From the cell containing the given text, extract its center point as [X, Y] coordinate. 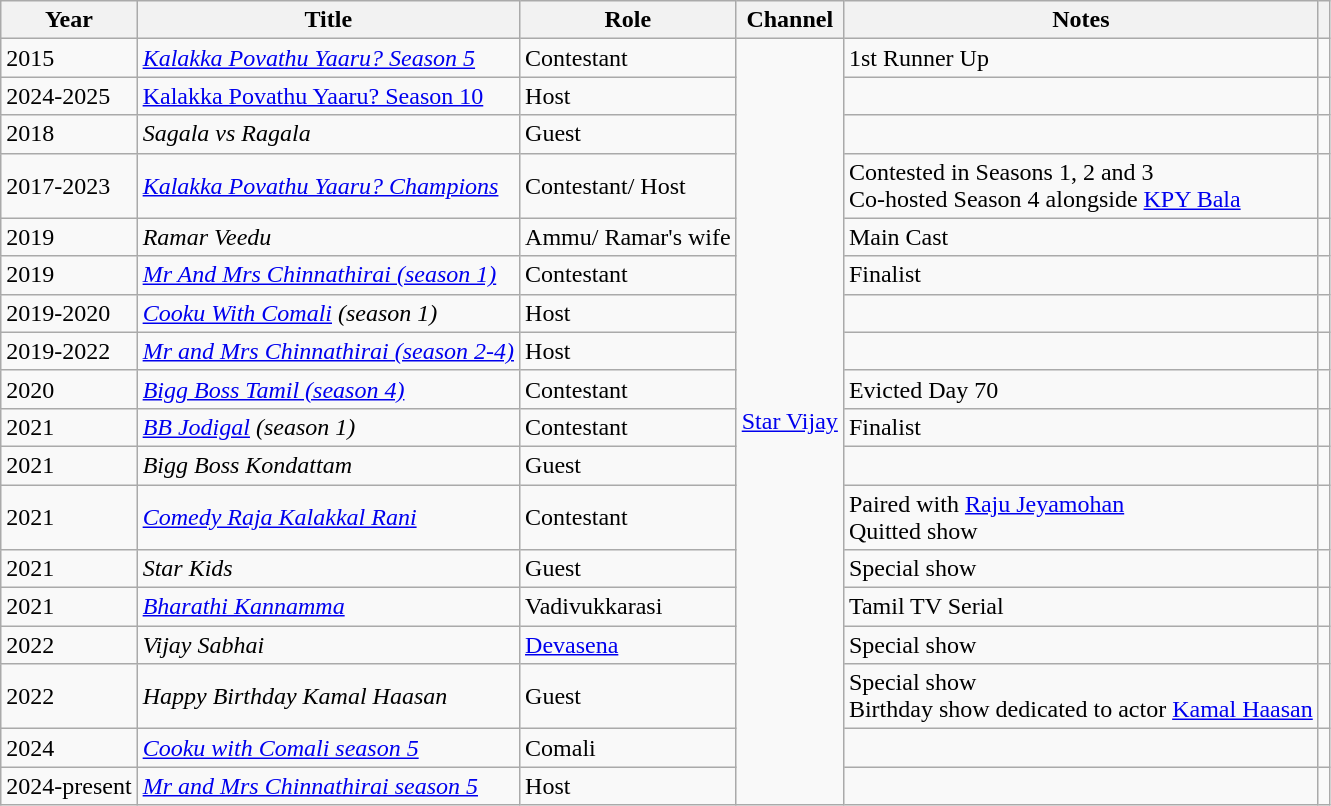
Comedy Raja Kalakkal Rani [328, 516]
2018 [69, 134]
Evicted Day 70 [1080, 389]
Bigg Boss Kondattam [328, 465]
Ammu/ Ramar's wife [628, 237]
Bigg Boss Tamil (season 4) [328, 389]
2024 [69, 748]
2019-2022 [69, 351]
2020 [69, 389]
Cooku With Comali (season 1) [328, 313]
Title [328, 20]
Kalakka Povathu Yaaru? Season 10 [328, 96]
Mr and Mrs Chinnathirai (season 2-4) [328, 351]
Bharathi Kannamma [328, 607]
Tamil TV Serial [1080, 607]
Sagala vs Ragala [328, 134]
Devasena [628, 645]
2024-present [69, 786]
Kalakka Povathu Yaaru? Champions [328, 186]
2015 [69, 58]
2019-2020 [69, 313]
Star Kids [328, 569]
Star Vijay [790, 422]
Role [628, 20]
Vijay Sabhai [328, 645]
Channel [790, 20]
Contested in Seasons 1, 2 and 3Co-hosted Season 4 alongside KPY Bala [1080, 186]
Year [69, 20]
Vadivukkarasi [628, 607]
Notes [1080, 20]
BB Jodigal (season 1) [328, 427]
Cooku with Comali season 5 [328, 748]
Main Cast [1080, 237]
2017-2023 [69, 186]
1st Runner Up [1080, 58]
Kalakka Povathu Yaaru? Season 5 [328, 58]
Happy Birthday Kamal Haasan [328, 696]
Contestant/ Host [628, 186]
Mr And Mrs Chinnathirai (season 1) [328, 275]
Paired with Raju JeyamohanQuitted show [1080, 516]
Special showBirthday show dedicated to actor Kamal Haasan [1080, 696]
Ramar Veedu [328, 237]
Mr and Mrs Chinnathirai season 5 [328, 786]
Comali [628, 748]
2024-2025 [69, 96]
